Provide the [x, y] coordinate of the cell's center where the given text is located.  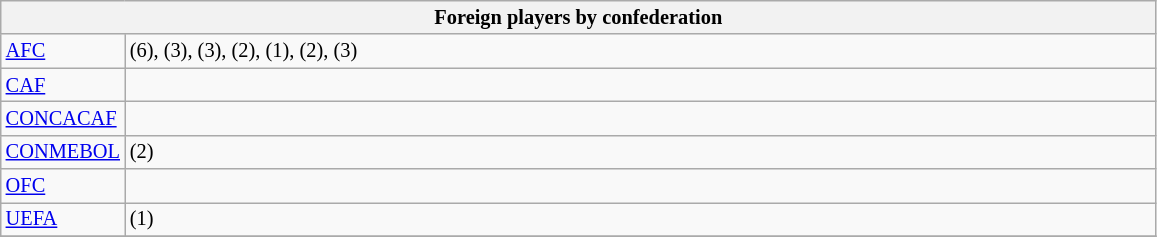
Foreign players by confederation [578, 17]
AFC [63, 51]
UEFA [63, 219]
(2) [640, 152]
(6), (3), (3), (2), (1), (2), (3) [640, 51]
(1) [640, 219]
CONMEBOL [63, 152]
CONCACAF [63, 118]
CAF [63, 85]
OFC [63, 186]
